Provide the (x, y) coordinate of the cell's center where the given text is located.  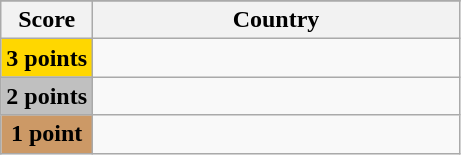
2 points (47, 96)
Score (47, 20)
Country (276, 20)
1 point (47, 134)
3 points (47, 58)
